Return [x, y] of the center of cell containing provided text 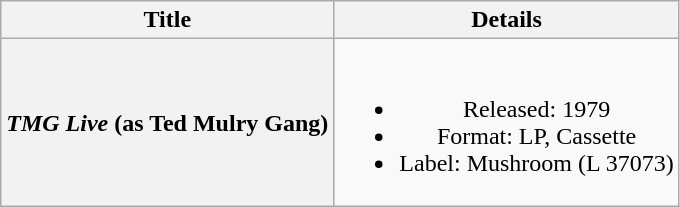
Released: 1979Format: LP, CassetteLabel: Mushroom (L 37073) [506, 122]
Details [506, 20]
TMG Live (as Ted Mulry Gang) [168, 122]
Title [168, 20]
